Locate the cell with the specified text and output its (X, Y) center coordinate. 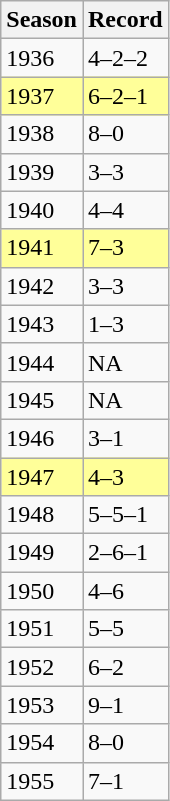
5–5 (125, 629)
1943 (42, 324)
1950 (42, 591)
1947 (42, 477)
1938 (42, 134)
1953 (42, 705)
1939 (42, 172)
1954 (42, 743)
7–1 (125, 781)
9–1 (125, 705)
4–6 (125, 591)
1951 (42, 629)
1940 (42, 210)
4–2–2 (125, 58)
Season (42, 20)
1944 (42, 362)
1949 (42, 553)
4–4 (125, 210)
1948 (42, 515)
1942 (42, 286)
1946 (42, 438)
2–6–1 (125, 553)
1955 (42, 781)
6–2–1 (125, 96)
6–2 (125, 667)
1936 (42, 58)
4–3 (125, 477)
5–5–1 (125, 515)
Record (125, 20)
3–1 (125, 438)
1941 (42, 248)
1952 (42, 667)
1945 (42, 400)
1937 (42, 96)
7–3 (125, 248)
1–3 (125, 324)
